Provide the [X, Y] coordinate of the cell's center where the given text is located.  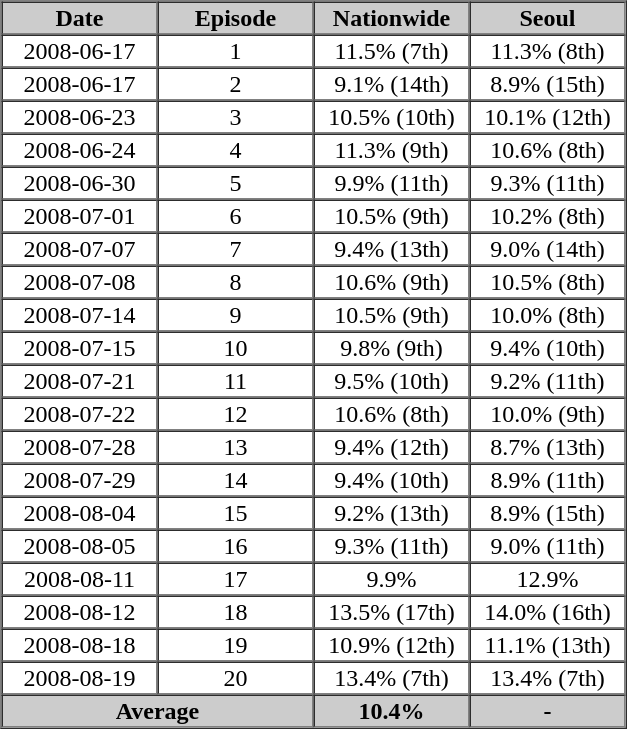
10.5% (8th) [548, 282]
10.5% (10th) [392, 116]
9.8% (9th) [392, 348]
11 [236, 380]
2008-07-07 [80, 248]
2008-08-12 [80, 612]
1 [236, 50]
8.7% (13th) [548, 446]
9.2% (13th) [392, 512]
2008-07-29 [80, 480]
17 [236, 578]
2008-08-18 [80, 644]
11.5% (7th) [392, 50]
14 [236, 480]
13.5% (17th) [392, 612]
2008-07-15 [80, 348]
2008-08-04 [80, 512]
2008-07-08 [80, 282]
12 [236, 414]
9 [236, 314]
11.3% (9th) [392, 150]
9.9% (11th) [392, 182]
10.6% (9th) [392, 282]
6 [236, 216]
10.4% [392, 710]
8.9% (11th) [548, 480]
2008-08-11 [80, 578]
- [548, 710]
2008-07-14 [80, 314]
2008-06-30 [80, 182]
9.4% (12th) [392, 446]
2008-07-22 [80, 414]
10.0% (9th) [548, 414]
5 [236, 182]
15 [236, 512]
14.0% (16th) [548, 612]
9.0% (11th) [548, 546]
4 [236, 150]
9.4% (13th) [392, 248]
11.3% (8th) [548, 50]
7 [236, 248]
2008-07-01 [80, 216]
9.5% (10th) [392, 380]
10.1% (12th) [548, 116]
Seoul [548, 18]
2008-06-24 [80, 150]
Date [80, 18]
11.1% (13th) [548, 644]
10.0% (8th) [548, 314]
Episode [236, 18]
9.1% (14th) [392, 84]
2008-07-28 [80, 446]
9.0% (14th) [548, 248]
2008-08-19 [80, 678]
Average [158, 710]
8 [236, 282]
2008-06-23 [80, 116]
9.2% (11th) [548, 380]
13 [236, 446]
9.9% [392, 578]
18 [236, 612]
16 [236, 546]
19 [236, 644]
Nationwide [392, 18]
12.9% [548, 578]
10 [236, 348]
20 [236, 678]
10.9% (12th) [392, 644]
3 [236, 116]
2 [236, 84]
2008-07-21 [80, 380]
2008-08-05 [80, 546]
10.2% (8th) [548, 216]
